Determine the (x, y) coordinate at the center of the cell enclosing the given text.  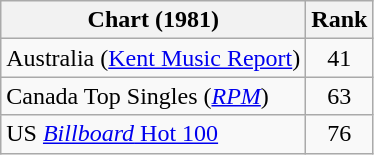
Chart (1981) (154, 20)
US Billboard Hot 100 (154, 134)
76 (340, 134)
Australia (Kent Music Report) (154, 58)
41 (340, 58)
Canada Top Singles (RPM) (154, 96)
63 (340, 96)
Rank (340, 20)
